Capture the cell that displays the provided text and extract its [x, y] central coordinate. 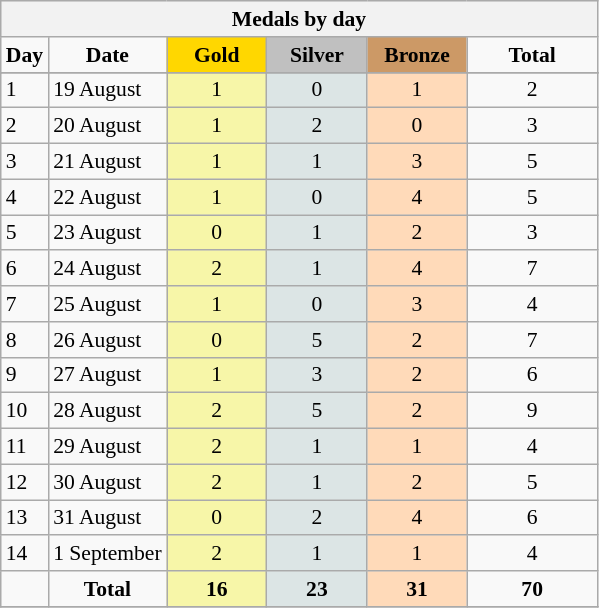
1 September [108, 554]
Bronze [417, 55]
23 [317, 589]
22 August [108, 197]
29 August [108, 447]
23 August [108, 233]
24 August [108, 269]
16 [217, 589]
70 [532, 589]
26 August [108, 340]
19 August [108, 90]
12 [24, 482]
13 [24, 518]
31 August [108, 518]
Day [24, 55]
20 August [108, 126]
21 August [108, 162]
11 [24, 447]
31 [417, 589]
8 [24, 340]
14 [24, 554]
28 August [108, 411]
Silver [317, 55]
27 August [108, 375]
30 August [108, 482]
Medals by day [299, 19]
25 August [108, 304]
Date [108, 55]
Gold [217, 55]
10 [24, 411]
